Capture the cell that displays the provided text and extract its [x, y] central coordinate. 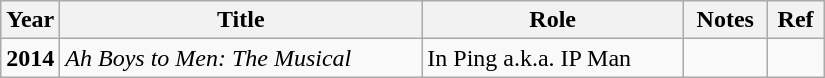
Ah Boys to Men: The Musical [241, 58]
2014 [30, 58]
Year [30, 20]
Ref [796, 20]
In Ping a.k.a. IP Man [553, 58]
Notes [726, 20]
Title [241, 20]
Role [553, 20]
